For the text-containing cell, return its midpoint in [X, Y] coordinate format. 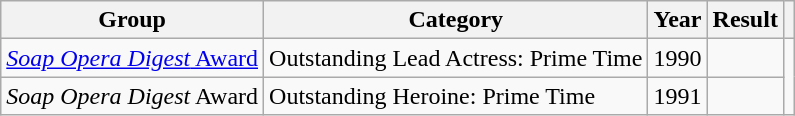
Outstanding Heroine: Prime Time [456, 96]
Group [132, 20]
Year [678, 20]
Category [456, 20]
Result [745, 20]
1990 [678, 58]
1991 [678, 96]
Outstanding Lead Actress: Prime Time [456, 58]
